For the text-containing cell, return its midpoint in [x, y] coordinate format. 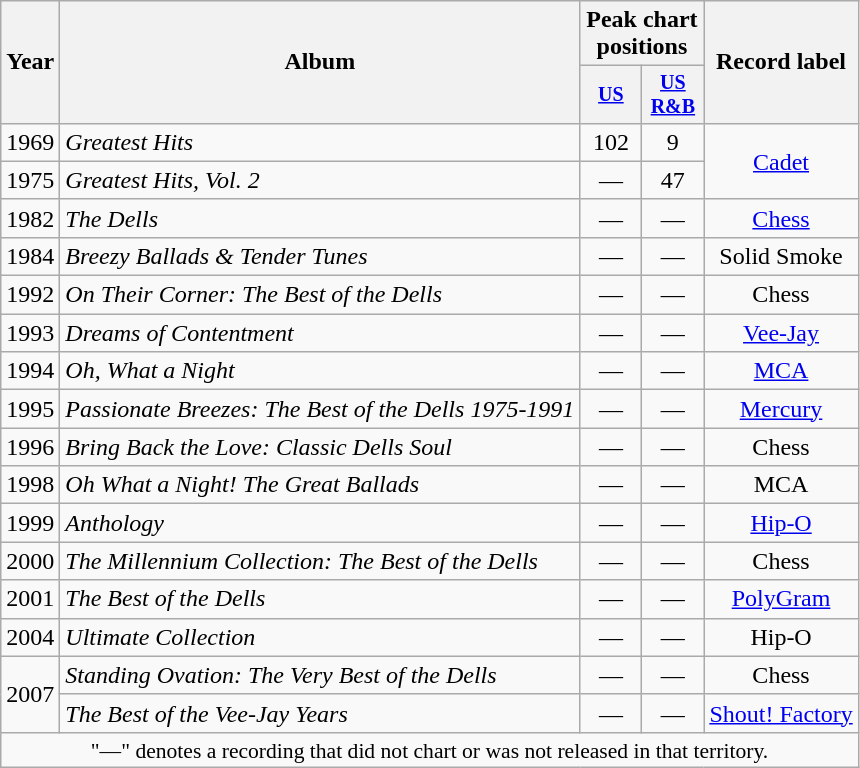
1995 [30, 409]
Standing Ovation: The Very Best of the Dells [320, 675]
2004 [30, 637]
Mercury [781, 409]
47 [673, 180]
9 [673, 142]
The Millennium Collection: The Best of the Dells [320, 561]
PolyGram [781, 599]
"—" denotes a recording that did not chart or was not released in that territory. [430, 750]
Shout! Factory [781, 713]
Anthology [320, 523]
1982 [30, 218]
1998 [30, 485]
Oh What a Night! The Great Ballads [320, 485]
1992 [30, 295]
Solid Smoke [781, 256]
US [611, 94]
Bring Back the Love: Classic Dells Soul [320, 447]
Ultimate Collection [320, 637]
Year [30, 62]
Passionate Breezes: The Best of the Dells 1975-1991 [320, 409]
The Dells [320, 218]
On Their Corner: The Best of the Dells [320, 295]
Album [320, 62]
Greatest Hits, Vol. 2 [320, 180]
1993 [30, 333]
1996 [30, 447]
Greatest Hits [320, 142]
Dreams of Contentment [320, 333]
Peak chart positions [642, 34]
Record label [781, 62]
Cadet [781, 161]
The Best of the Dells [320, 599]
1984 [30, 256]
Breezy Ballads & Tender Tunes [320, 256]
Vee-Jay [781, 333]
1999 [30, 523]
2007 [30, 694]
2000 [30, 561]
1975 [30, 180]
Oh, What a Night [320, 371]
1969 [30, 142]
USR&B [673, 94]
1994 [30, 371]
The Best of the Vee-Jay Years [320, 713]
102 [611, 142]
2001 [30, 599]
